For the text-containing cell, return its midpoint in [x, y] coordinate format. 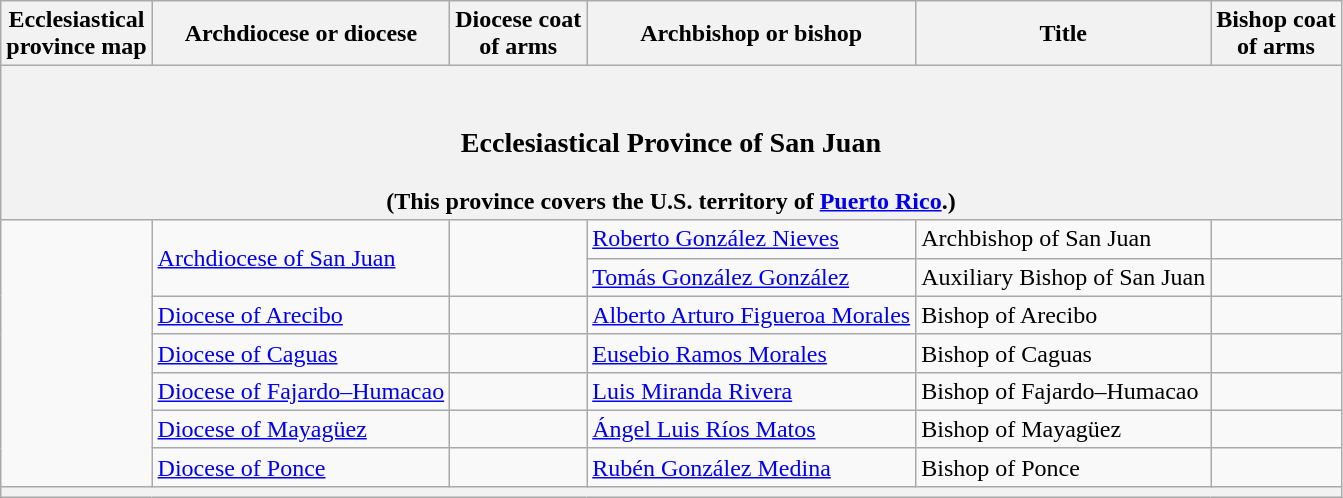
Alberto Arturo Figueroa Morales [752, 315]
Archdiocese or diocese [301, 34]
Diocese of Mayagüez [301, 429]
Archbishop of San Juan [1064, 239]
Bishop of Fajardo–Humacao [1064, 391]
Bishop coatof arms [1276, 34]
Auxiliary Bishop of San Juan [1064, 277]
Title [1064, 34]
Roberto González Nieves [752, 239]
Eusebio Ramos Morales [752, 353]
Ecclesiastical province map [76, 34]
Bishop of Ponce [1064, 467]
Tomás González González [752, 277]
Archbishop or bishop [752, 34]
Bishop of Caguas [1064, 353]
Rubén González Medina [752, 467]
Diocese coatof arms [518, 34]
Luis Miranda Rivera [752, 391]
Diocese of Arecibo [301, 315]
Bishop of Mayagüez [1064, 429]
Ecclesiastical Province of San Juan(This province covers the U.S. territory of Puerto Rico.) [671, 143]
Bishop of Arecibo [1064, 315]
Diocese of Caguas [301, 353]
Diocese of Fajardo–Humacao [301, 391]
Ángel Luis Ríos Matos [752, 429]
Archdiocese of San Juan [301, 258]
Diocese of Ponce [301, 467]
